From the cell containing the given text, extract its center point as (x, y) coordinate. 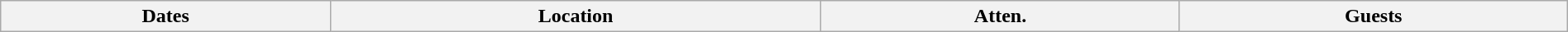
Guests (1373, 16)
Atten. (1001, 16)
Dates (165, 16)
Location (576, 16)
